Pinpoint the cell where the given text exists, returning its [X, Y] midpoint coordinate. 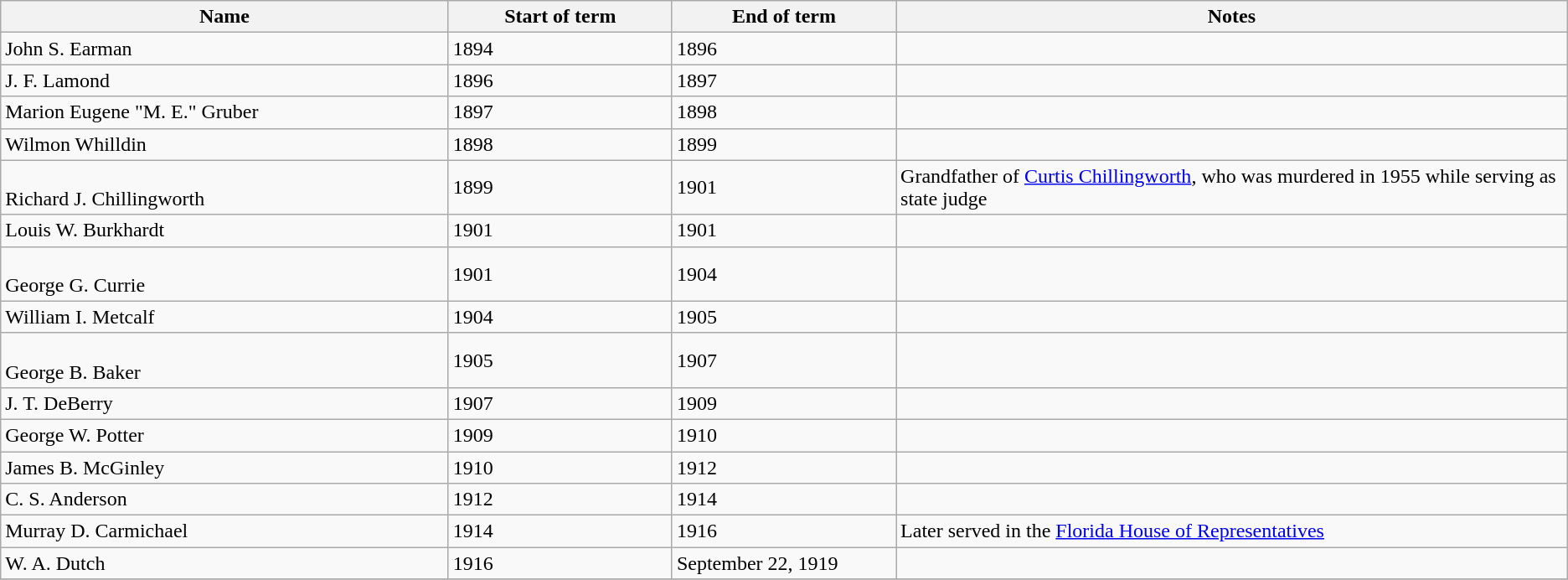
J. T. DeBerry [224, 403]
George G. Currie [224, 273]
Name [224, 17]
James B. McGinley [224, 467]
George W. Potter [224, 435]
W. A. Dutch [224, 563]
September 22, 1919 [784, 563]
Murray D. Carmichael [224, 531]
John S. Earman [224, 49]
End of term [784, 17]
Later served in the Florida House of Representatives [1232, 531]
C. S. Anderson [224, 500]
Marion Eugene "M. E." Gruber [224, 112]
Notes [1232, 17]
Grandfather of Curtis Chillingworth, who was murdered in 1955 while serving as state judge [1232, 188]
George B. Baker [224, 360]
J. F. Lamond [224, 80]
Richard J. Chillingworth [224, 188]
Start of term [560, 17]
1894 [560, 49]
Wilmon Whilldin [224, 144]
William I. Metcalf [224, 317]
Louis W. Burkhardt [224, 230]
